Extract the [X, Y] coordinate from the center of the cell holding the provided text.  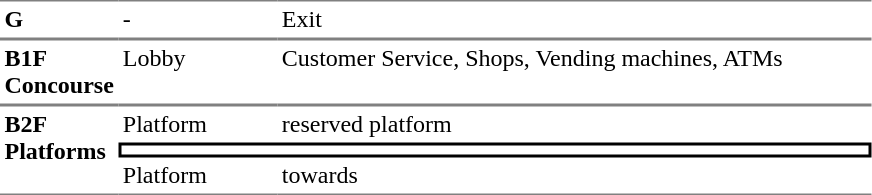
Platform [198, 124]
reserved platform [574, 124]
- [198, 20]
Lobby [198, 72]
Exit [574, 20]
B2FPlatforms [59, 150]
B1FConcourse [59, 72]
Customer Service, Shops, Vending machines, ATMs [574, 72]
G [59, 20]
